Output the [x, y] coordinate of the center of the cell containing the given text.  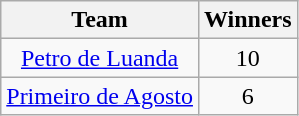
Winners [248, 20]
Team [100, 20]
10 [248, 58]
6 [248, 96]
Primeiro de Agosto [100, 96]
Petro de Luanda [100, 58]
